Pinpoint the cell where the given text exists, returning its [x, y] midpoint coordinate. 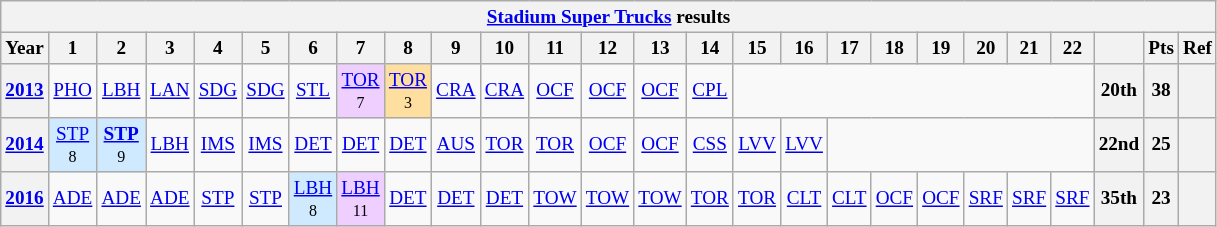
4 [218, 48]
TOR7 [361, 91]
Ref [1197, 48]
LAN [170, 91]
38 [1162, 91]
LBH8 [313, 199]
22nd [1119, 145]
14 [710, 48]
20 [986, 48]
17 [849, 48]
Stadium Super Trucks results [609, 17]
7 [361, 48]
6 [313, 48]
19 [941, 48]
LBH11 [361, 199]
10 [504, 48]
STP8 [72, 145]
35th [1119, 199]
18 [894, 48]
23 [1162, 199]
2013 [25, 91]
1 [72, 48]
STP9 [122, 145]
2016 [25, 199]
11 [555, 48]
AUS [456, 145]
STL [313, 91]
9 [456, 48]
8 [408, 48]
CSS [710, 145]
CPL [710, 91]
16 [804, 48]
22 [1072, 48]
2 [122, 48]
3 [170, 48]
TOR3 [408, 91]
Year [25, 48]
13 [660, 48]
21 [1028, 48]
12 [607, 48]
PHO [72, 91]
2014 [25, 145]
25 [1162, 145]
Pts [1162, 48]
15 [756, 48]
5 [266, 48]
20th [1119, 91]
